Provide the [X, Y] coordinate of the cell's center where the given text is located.  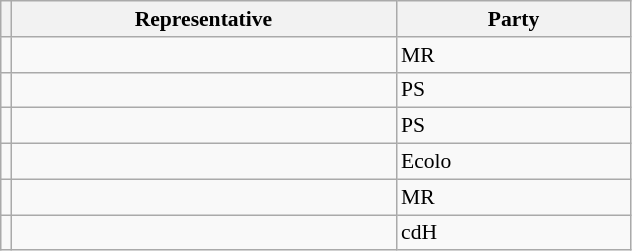
Ecolo [514, 162]
cdH [514, 233]
Representative [204, 19]
Party [514, 19]
